Extract the (x, y) coordinate from the center of the cell holding the provided text.  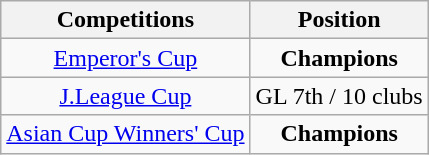
Asian Cup Winners' Cup (126, 134)
Emperor's Cup (126, 58)
Position (339, 20)
Competitions (126, 20)
GL 7th / 10 clubs (339, 96)
J.League Cup (126, 96)
